Output the [x, y] coordinate of the center of the cell containing the given text.  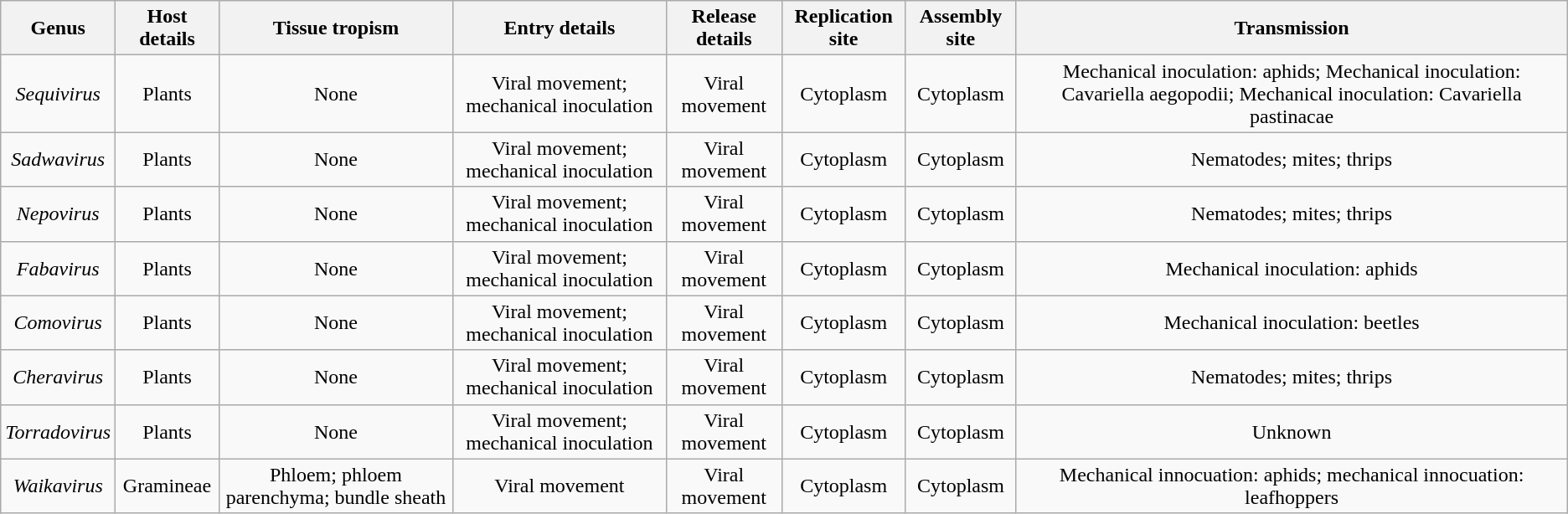
Transmission [1292, 28]
Mechanical innocuation: aphids; mechanical innocuation: leafhoppers [1292, 486]
Cheravirus [59, 377]
Sequivirus [59, 94]
Mechanical inoculation: beetles [1292, 323]
Entry details [560, 28]
Assembly site [961, 28]
Nepovirus [59, 214]
Replication site [843, 28]
Sadwavirus [59, 159]
Mechanical inoculation: aphids [1292, 268]
Unknown [1292, 432]
Host details [168, 28]
Genus [59, 28]
Torradovirus [59, 432]
Phloem; phloem parenchyma; bundle sheath [335, 486]
Tissue tropism [335, 28]
Comovirus [59, 323]
Fabavirus [59, 268]
Release details [724, 28]
Gramineae [168, 486]
Waikavirus [59, 486]
Mechanical inoculation: aphids; Mechanical inoculation: Cavariella aegopodii; Mechanical inoculation: Cavariella pastinacae [1292, 94]
